Determine the (x, y) coordinate at the center of the cell enclosing the given text.  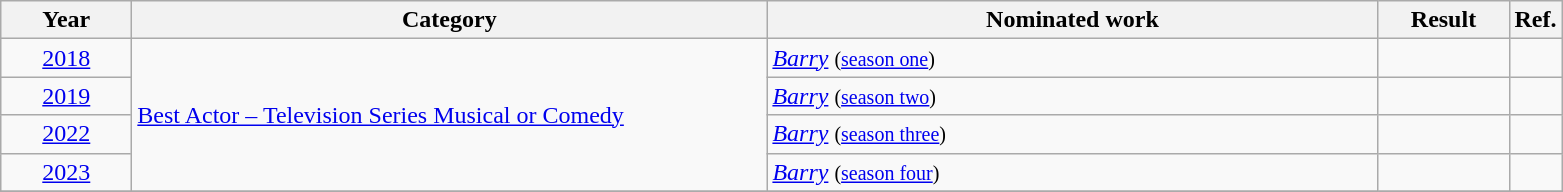
Nominated work (1072, 20)
Barry (season two) (1072, 96)
2023 (66, 172)
Barry (season four) (1072, 172)
Barry (season three) (1072, 134)
Barry (season one) (1072, 58)
2018 (66, 58)
Category (450, 20)
Result (1444, 20)
2022 (66, 134)
Best Actor – Television Series Musical or Comedy (450, 115)
Ref. (1536, 20)
2019 (66, 96)
Year (66, 20)
